Identify which cell holds the provided text, then report its (X, Y) central coordinate. 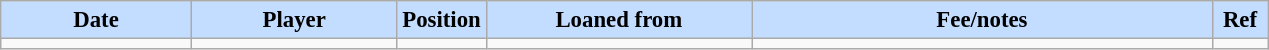
Ref (1240, 20)
Position (442, 20)
Player (294, 20)
Loaned from (619, 20)
Date (96, 20)
Fee/notes (982, 20)
